Detect which cell encompasses the target text, then output its [x, y] center coordinate. 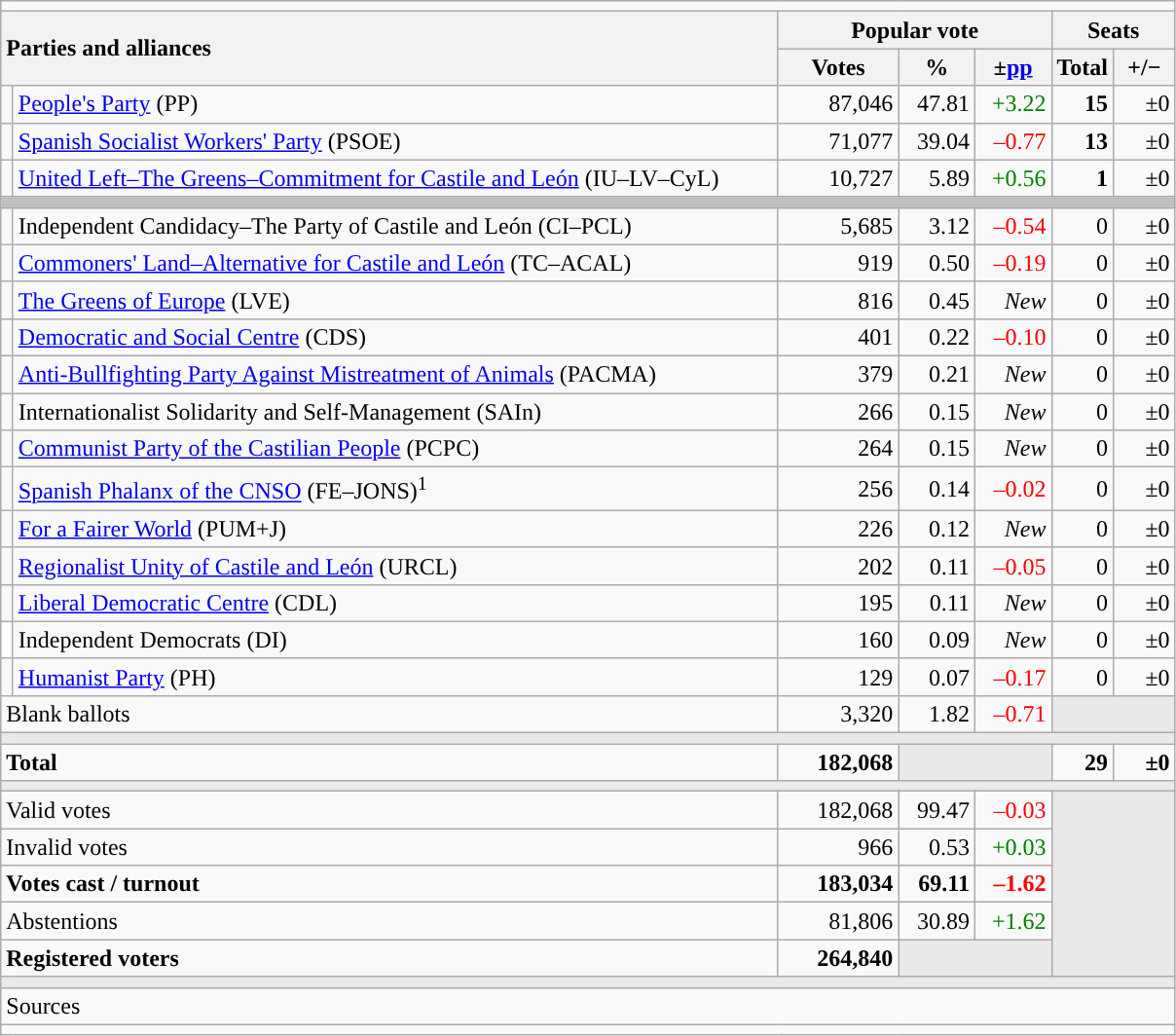
919 [838, 263]
–0.02 [1012, 489]
Spanish Socialist Workers' Party (PSOE) [395, 141]
0.50 [937, 263]
Independent Candidacy–The Party of Castile and León (CI–PCL) [395, 226]
160 [838, 640]
69.11 [937, 884]
47.81 [937, 104]
1 [1083, 178]
Abstentions [389, 921]
United Left–The Greens–Commitment for Castile and León (IU–LV–CyL) [395, 178]
0.14 [937, 489]
99.47 [937, 810]
0.21 [937, 374]
±pp [1012, 67]
Independent Democrats (DI) [395, 640]
–0.03 [1012, 810]
Spanish Phalanx of the CNSO (FE–JONS)1 [395, 489]
379 [838, 374]
Votes cast / turnout [389, 884]
87,046 [838, 104]
5,685 [838, 226]
% [937, 67]
Valid votes [389, 810]
816 [838, 300]
0.09 [937, 640]
1.82 [937, 714]
226 [838, 529]
For a Fairer World (PUM+J) [395, 529]
266 [838, 412]
0.45 [937, 300]
Registered voters [389, 958]
Blank ballots [389, 714]
71,077 [838, 141]
Regionalist Unity of Castile and León (URCL) [395, 566]
Popular vote [915, 30]
202 [838, 566]
129 [838, 677]
0.22 [937, 337]
Liberal Democratic Centre (CDL) [395, 603]
401 [838, 337]
0.12 [937, 529]
–0.17 [1012, 677]
Sources [588, 1006]
Humanist Party (PH) [395, 677]
81,806 [838, 921]
30.89 [937, 921]
Votes [838, 67]
10,727 [838, 178]
The Greens of Europe (LVE) [395, 300]
+0.03 [1012, 847]
–0.10 [1012, 337]
Commoners' Land–Alternative for Castile and León (TC–ACAL) [395, 263]
Parties and alliances [389, 49]
People's Party (PP) [395, 104]
3,320 [838, 714]
–0.05 [1012, 566]
39.04 [937, 141]
5.89 [937, 178]
15 [1083, 104]
966 [838, 847]
183,034 [838, 884]
+3.22 [1012, 104]
0.07 [937, 677]
+0.56 [1012, 178]
0.53 [937, 847]
256 [838, 489]
195 [838, 603]
29 [1083, 762]
–0.71 [1012, 714]
Internationalist Solidarity and Self-Management (SAIn) [395, 412]
Anti-Bullfighting Party Against Mistreatment of Animals (PACMA) [395, 374]
–0.54 [1012, 226]
Invalid votes [389, 847]
3.12 [937, 226]
+1.62 [1012, 921]
264,840 [838, 958]
+/− [1145, 67]
13 [1083, 141]
–1.62 [1012, 884]
Seats [1114, 30]
Democratic and Social Centre (CDS) [395, 337]
Communist Party of the Castilian People (PCPC) [395, 449]
264 [838, 449]
–0.19 [1012, 263]
–0.77 [1012, 141]
